Find where the given text appears and provide that cell's center as (X, Y) coordinate. 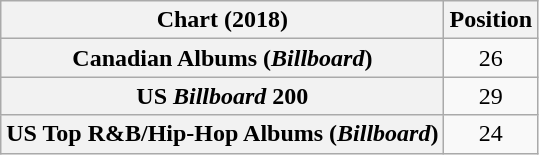
US Top R&B/Hip-Hop Albums (Billboard) (222, 134)
26 (491, 58)
Chart (2018) (222, 20)
US Billboard 200 (222, 96)
29 (491, 96)
Position (491, 20)
24 (491, 134)
Canadian Albums (Billboard) (222, 58)
